Determine the [x, y] coordinate at the center of the cell enclosing the given text.  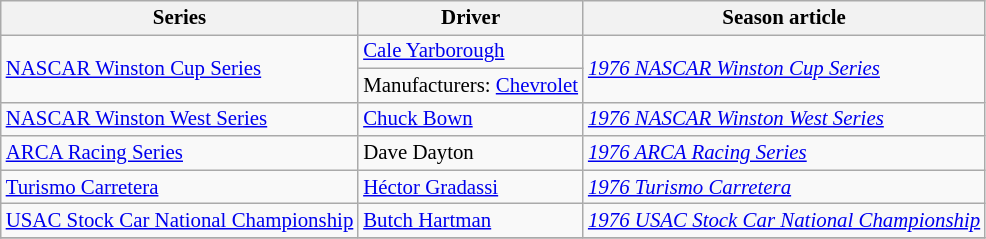
NASCAR Winston Cup Series [180, 68]
ARCA Racing Series [180, 153]
USAC Stock Car National Championship [180, 221]
Season article [784, 18]
Manufacturers: Chevrolet [470, 85]
Butch Hartman [470, 221]
NASCAR Winston West Series [180, 119]
Chuck Bown [470, 119]
1976 Turismo Carretera [784, 187]
1976 USAC Stock Car National Championship [784, 221]
1976 NASCAR Winston Cup Series [784, 68]
Dave Dayton [470, 153]
1976 ARCA Racing Series [784, 153]
1976 NASCAR Winston West Series [784, 119]
Turismo Carretera [180, 187]
Héctor Gradassi [470, 187]
Driver [470, 18]
Series [180, 18]
Cale Yarborough [470, 51]
